Search for the cell housing the specified text and yield its (x, y) center coordinate. 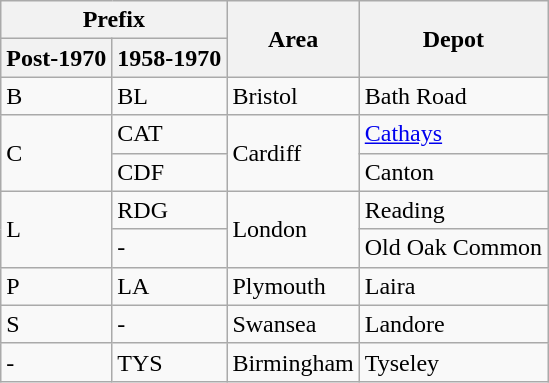
Tyseley (453, 362)
P (56, 286)
RDG (170, 210)
Bath Road (453, 96)
B (56, 96)
Depot (453, 39)
Cathays (453, 134)
Old Oak Common (453, 248)
C (56, 153)
Plymouth (293, 286)
Bristol (293, 96)
Birmingham (293, 362)
TYS (170, 362)
1958-1970 (170, 58)
Cardiff (293, 153)
CAT (170, 134)
Laira (453, 286)
Canton (453, 172)
S (56, 324)
Post-1970 (56, 58)
Prefix (114, 20)
London (293, 229)
Landore (453, 324)
Reading (453, 210)
CDF (170, 172)
LA (170, 286)
L (56, 229)
Swansea (293, 324)
Area (293, 39)
BL (170, 96)
